Extract the (x, y) coordinate from the center of the cell holding the provided text.  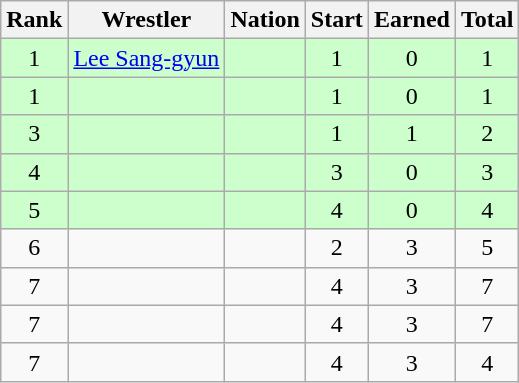
Total (487, 20)
6 (34, 248)
Lee Sang-gyun (146, 58)
Earned (412, 20)
Wrestler (146, 20)
Nation (265, 20)
Start (336, 20)
Rank (34, 20)
